Detect which cell encompasses the target text, then output its [x, y] center coordinate. 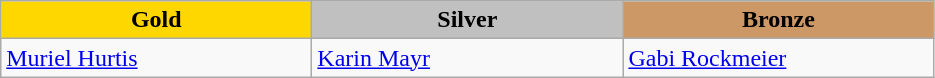
Muriel Hurtis [156, 58]
Bronze [778, 20]
Karin Mayr [468, 58]
Gabi Rockmeier [778, 58]
Gold [156, 20]
Silver [468, 20]
